For the text-containing cell, return its midpoint in [x, y] coordinate format. 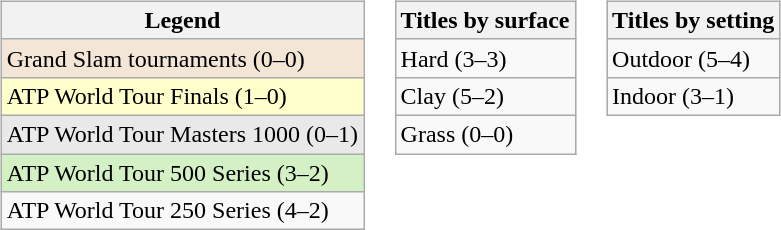
Indoor (3–1) [694, 96]
Grass (0–0) [485, 134]
Clay (5–2) [485, 96]
ATP World Tour 250 Series (4–2) [182, 211]
Hard (3–3) [485, 58]
ATP World Tour Finals (1–0) [182, 96]
Titles by setting [694, 20]
Grand Slam tournaments (0–0) [182, 58]
Titles by surface [485, 20]
ATP World Tour 500 Series (3–2) [182, 173]
ATP World Tour Masters 1000 (0–1) [182, 134]
Outdoor (5–4) [694, 58]
Legend [182, 20]
